Identify which cell holds the provided text, then report its [X, Y] central coordinate. 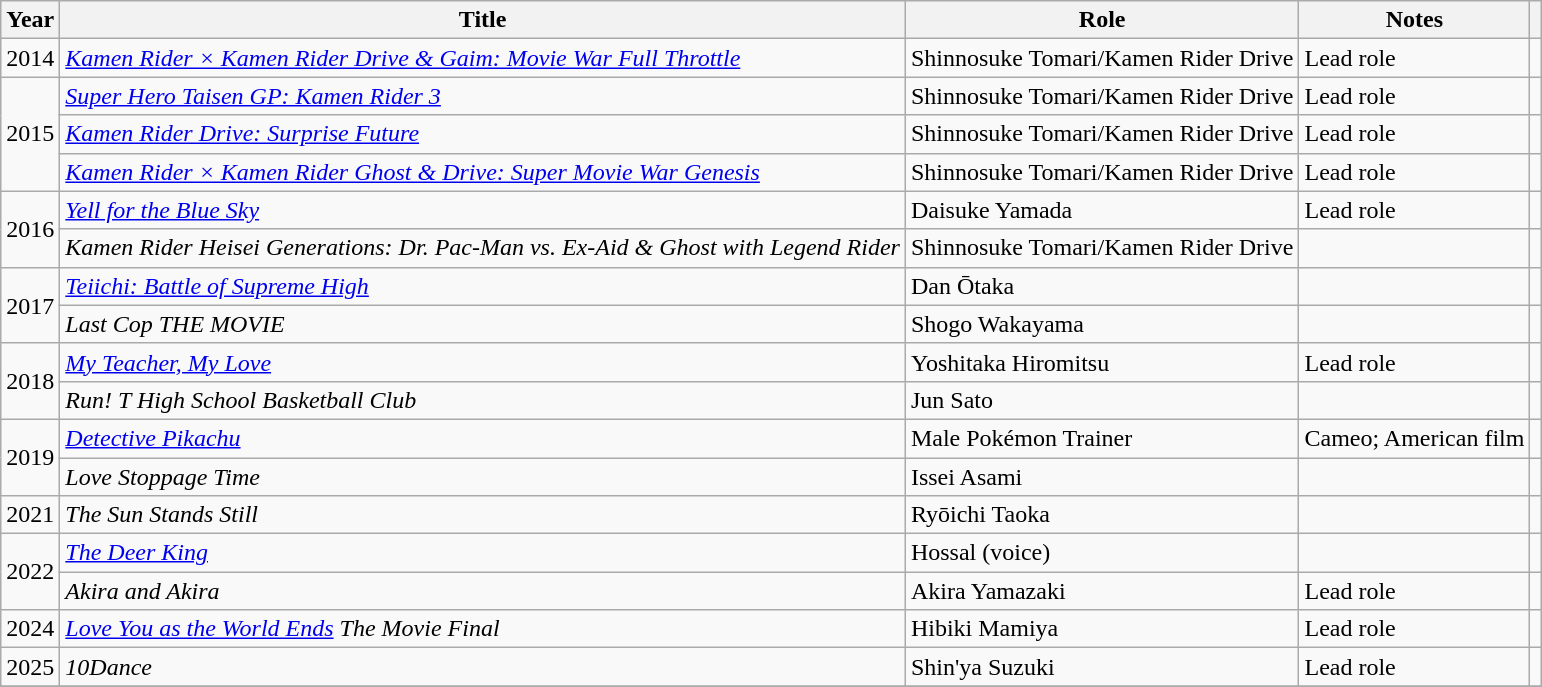
2015 [30, 134]
Kamen Rider Heisei Generations: Dr. Pac-Man vs. Ex-Aid & Ghost with Legend Rider [483, 248]
Jun Sato [1102, 400]
Role [1102, 20]
Issei Asami [1102, 477]
10Dance [483, 667]
Akira Yamazaki [1102, 591]
Shin'ya Suzuki [1102, 667]
Last Cop THE MOVIE [483, 324]
Hossal (voice) [1102, 553]
Male Pokémon Trainer [1102, 438]
2024 [30, 629]
My Teacher, My Love [483, 362]
Shogo Wakayama [1102, 324]
Hibiki Mamiya [1102, 629]
Title [483, 20]
Cameo; American film [1414, 438]
2025 [30, 667]
The Sun Stands Still [483, 515]
2022 [30, 572]
Detective Pikachu [483, 438]
Yoshitaka Hiromitsu [1102, 362]
Kamen Rider Drive: Surprise Future [483, 134]
Notes [1414, 20]
Kamen Rider × Kamen Rider Ghost & Drive: Super Movie War Genesis [483, 172]
Love You as the World Ends The Movie Final [483, 629]
Akira and Akira [483, 591]
Run! T High School Basketball Club [483, 400]
2016 [30, 229]
2021 [30, 515]
Daisuke Yamada [1102, 210]
Year [30, 20]
Yell for the Blue Sky [483, 210]
The Deer King [483, 553]
Ryōichi Taoka [1102, 515]
Dan Ōtaka [1102, 286]
Teiichi: Battle of Supreme High [483, 286]
Love Stoppage Time [483, 477]
2019 [30, 457]
2018 [30, 381]
2014 [30, 58]
Super Hero Taisen GP: Kamen Rider 3 [483, 96]
2017 [30, 305]
Kamen Rider × Kamen Rider Drive & Gaim: Movie War Full Throttle [483, 58]
